Output the [X, Y] coordinate of the center of the cell containing the given text.  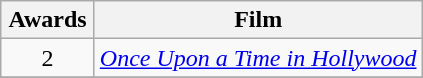
Awards [48, 20]
Film [258, 20]
Once Upon a Time in Hollywood [258, 58]
2 [48, 58]
